For the text-containing cell, return its midpoint in (x, y) coordinate format. 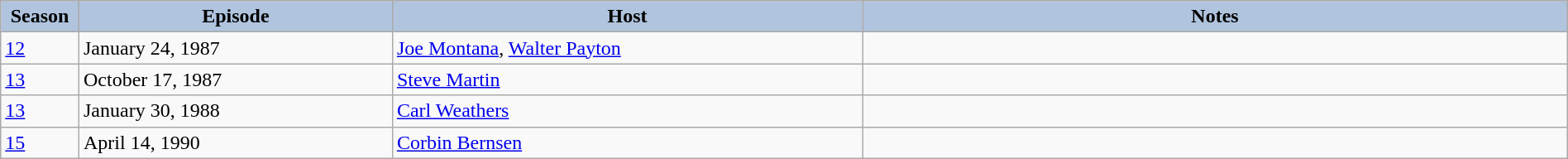
Corbin Bernsen (627, 142)
12 (40, 48)
Joe Montana, Walter Payton (627, 48)
Carl Weathers (627, 111)
October 17, 1987 (235, 79)
Season (40, 17)
Steve Martin (627, 79)
Episode (235, 17)
15 (40, 142)
Host (627, 17)
January 24, 1987 (235, 48)
April 14, 1990 (235, 142)
Notes (1216, 17)
January 30, 1988 (235, 111)
